Determine the (X, Y) coordinate at the center of the cell enclosing the given text.  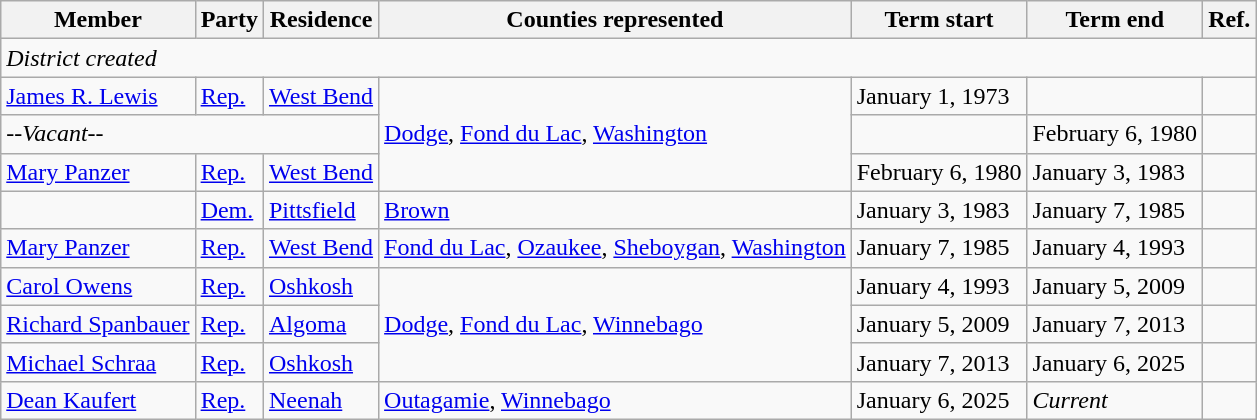
Outagamie, Winnebago (616, 400)
Fond du Lac, Ozaukee, Sheboygan, Washington (616, 248)
Ref. (1230, 20)
Dodge, Fond du Lac, Winnebago (616, 324)
January 1, 1973 (939, 96)
Party (229, 20)
Member (98, 20)
Counties represented (616, 20)
Residence (320, 20)
Dem. (229, 210)
Carol Owens (98, 286)
Richard Spanbauer (98, 324)
Neenah (320, 400)
District created (628, 58)
Term end (1115, 20)
Dodge, Fond du Lac, Washington (616, 134)
Current (1115, 400)
Algoma (320, 324)
James R. Lewis (98, 96)
--Vacant-- (190, 134)
Term start (939, 20)
Michael Schraa (98, 362)
Brown (616, 210)
Pittsfield (320, 210)
Dean Kaufert (98, 400)
